Determine the (x, y) coordinate at the center of the cell enclosing the given text.  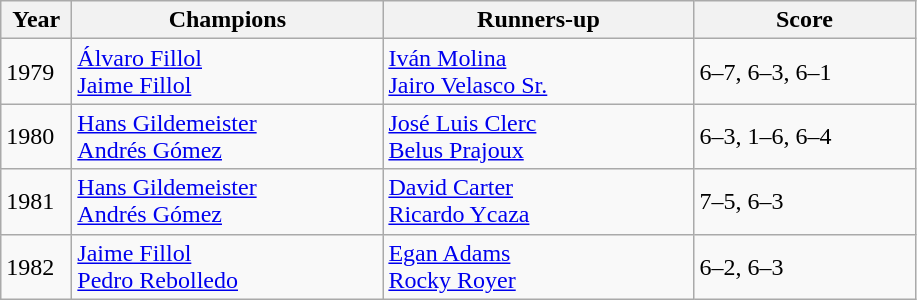
6–7, 6–3, 6–1 (804, 72)
Year (36, 20)
David Carter Ricardo Ycaza (538, 202)
Álvaro Fillol Jaime Fillol (228, 72)
Jaime Fillol Pedro Rebolledo (228, 266)
José Luis Clerc Belus Prajoux (538, 136)
Egan Adams Rocky Royer (538, 266)
Champions (228, 20)
Score (804, 20)
7–5, 6–3 (804, 202)
6–2, 6–3 (804, 266)
1980 (36, 136)
1981 (36, 202)
6–3, 1–6, 6–4 (804, 136)
1982 (36, 266)
1979 (36, 72)
Iván Molina Jairo Velasco Sr. (538, 72)
Runners-up (538, 20)
